Search for the cell housing the specified text and yield its (x, y) center coordinate. 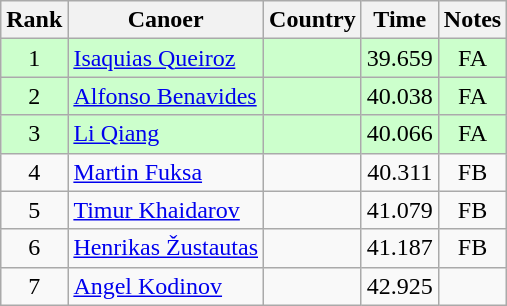
4 (34, 172)
Henrikas Žustautas (166, 248)
Timur Khaidarov (166, 210)
39.659 (400, 58)
Notes (472, 20)
Country (313, 20)
7 (34, 286)
40.311 (400, 172)
40.066 (400, 134)
2 (34, 96)
5 (34, 210)
Canoer (166, 20)
42.925 (400, 286)
Li Qiang (166, 134)
Isaquias Queiroz (166, 58)
41.187 (400, 248)
41.079 (400, 210)
Angel Kodinov (166, 286)
3 (34, 134)
Rank (34, 20)
1 (34, 58)
Alfonso Benavides (166, 96)
Martin Fuksa (166, 172)
6 (34, 248)
40.038 (400, 96)
Time (400, 20)
